Provide the (X, Y) coordinate of the cell's center where the given text is located.  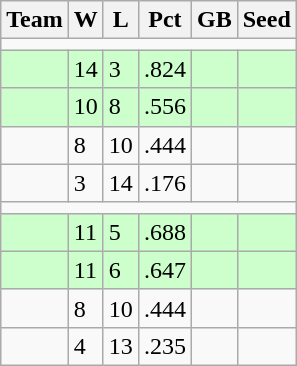
.235 (164, 346)
6 (120, 270)
.176 (164, 183)
Pct (164, 20)
5 (120, 232)
L (120, 20)
13 (120, 346)
Seed (266, 20)
GB (214, 20)
.824 (164, 69)
.647 (164, 270)
W (86, 20)
Team (35, 20)
.688 (164, 232)
.556 (164, 107)
4 (86, 346)
